From the cell containing the given text, extract its center point as (X, Y) coordinate. 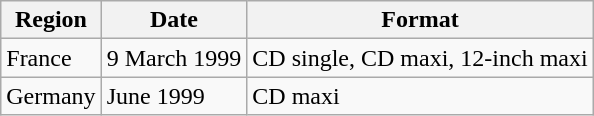
June 1999 (174, 96)
Date (174, 20)
CD single, CD maxi, 12-inch maxi (420, 58)
Germany (51, 96)
9 March 1999 (174, 58)
Format (420, 20)
CD maxi (420, 96)
Region (51, 20)
France (51, 58)
